Determine the (X, Y) coordinate at the center of the cell enclosing the given text.  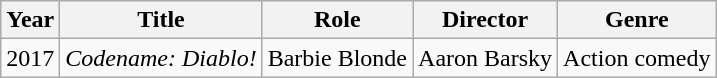
Role (337, 20)
Director (486, 20)
Action comedy (637, 58)
Year (30, 20)
Title (161, 20)
Codename: Diablo! (161, 58)
Aaron Barsky (486, 58)
2017 (30, 58)
Barbie Blonde (337, 58)
Genre (637, 20)
